Capture the cell that displays the provided text and extract its (X, Y) central coordinate. 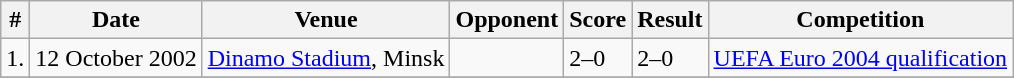
12 October 2002 (116, 58)
1. (16, 58)
# (16, 20)
Date (116, 20)
UEFA Euro 2004 qualification (860, 58)
Venue (326, 20)
Result (670, 20)
Score (598, 20)
Dinamo Stadium, Minsk (326, 58)
Competition (860, 20)
Opponent (507, 20)
